Extract the (X, Y) coordinate from the center of the cell holding the provided text.  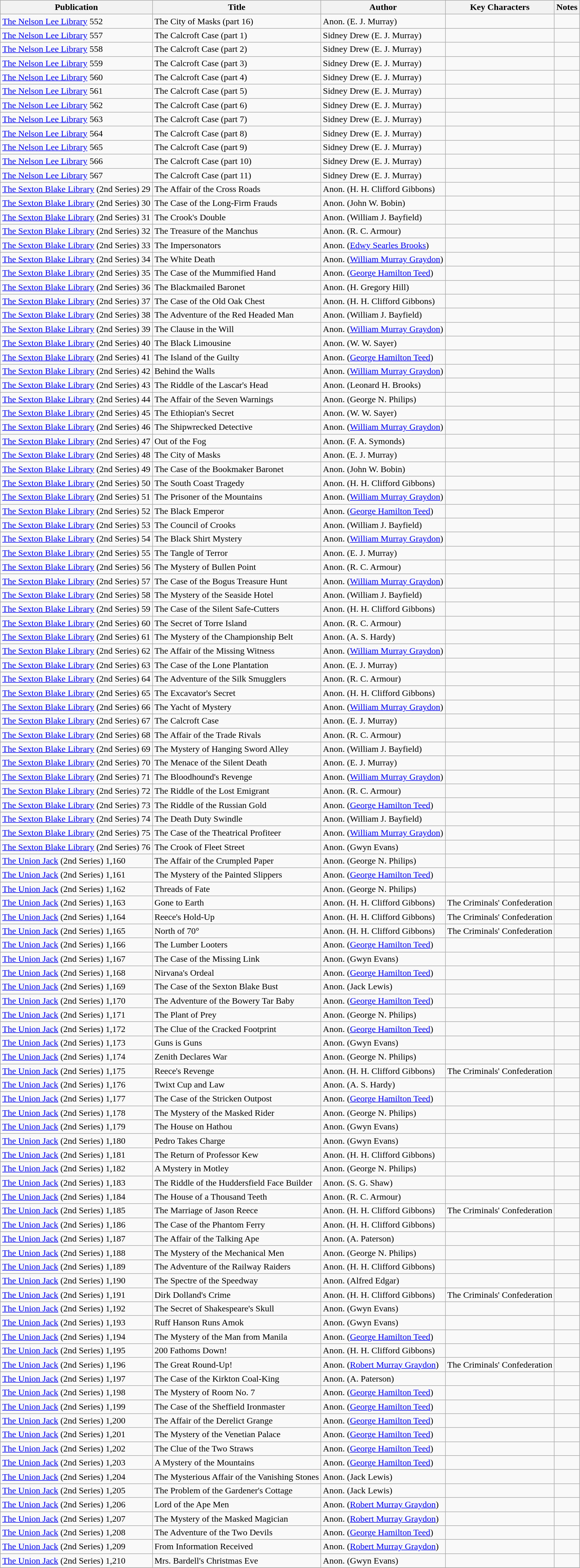
The Mystery of the Championship Belt (236, 637)
The Union Jack (2nd Series) 1,196 (76, 1365)
The Bloodhound's Revenge (236, 777)
Behind the Walls (236, 371)
The Sexton Blake Library (2nd Series) 53 (76, 525)
The Nelson Lee Library 557 (76, 35)
A Mystery in Motley (236, 1169)
The Union Jack (2nd Series) 1,186 (76, 1225)
The Union Jack (2nd Series) 1,198 (76, 1393)
The Sexton Blake Library (2nd Series) 74 (76, 819)
The Mystery of Hanging Sword Alley (236, 749)
The Riddle of the Russian Gold (236, 805)
The Sexton Blake Library (2nd Series) 41 (76, 357)
The Union Jack (2nd Series) 1,170 (76, 1001)
The Sexton Blake Library (2nd Series) 31 (76, 217)
The Affair of the Seven Warnings (236, 399)
The Mystery of Bullen Point (236, 567)
The White Death (236, 259)
The Calcroft Case (part 7) (236, 119)
The Union Jack (2nd Series) 1,180 (76, 1141)
The Affair of the Derelict Grange (236, 1421)
The Nelson Lee Library 560 (76, 77)
Reece's Revenge (236, 1071)
The Union Jack (2nd Series) 1,171 (76, 1015)
The Case of the Sexton Blake Bust (236, 987)
The Council of Crooks (236, 525)
The Union Jack (2nd Series) 1,182 (76, 1169)
The Union Jack (2nd Series) 1,190 (76, 1281)
Pedro Takes Charge (236, 1141)
The Case of the Silent Safe-Cutters (236, 609)
The Sexton Blake Library (2nd Series) 30 (76, 203)
The Mystery of the Venetian Palace (236, 1435)
The Mystery of the Masked Rider (236, 1113)
Notes (567, 7)
The Black Shirt Mystery (236, 539)
The Union Jack (2nd Series) 1,169 (76, 987)
The Sexton Blake Library (2nd Series) 42 (76, 371)
The Union Jack (2nd Series) 1,199 (76, 1407)
The Nelson Lee Library 552 (76, 21)
The Calcroft Case (part 2) (236, 49)
The Union Jack (2nd Series) 1,163 (76, 903)
From Information Received (236, 1547)
The Sexton Blake Library (2nd Series) 40 (76, 343)
The Sexton Blake Library (2nd Series) 39 (76, 329)
The Case of the Sheffield Ironmaster (236, 1407)
The Sexton Blake Library (2nd Series) 55 (76, 553)
The Nelson Lee Library 567 (76, 175)
The Sexton Blake Library (2nd Series) 51 (76, 497)
The Sexton Blake Library (2nd Series) 48 (76, 455)
The Prisoner of the Mountains (236, 497)
The Sexton Blake Library (2nd Series) 45 (76, 413)
The Union Jack (2nd Series) 1,191 (76, 1294)
The Case of the Bookmaker Baronet (236, 469)
Reece's Hold-Up (236, 917)
The Union Jack (2nd Series) 1,194 (76, 1337)
The Sexton Blake Library (2nd Series) 68 (76, 735)
The Menace of the Silent Death (236, 763)
The Tangle of Terror (236, 553)
The Affair of the Missing Witness (236, 651)
Anon. (F. A. Symonds) (383, 441)
The Sexton Blake Library (2nd Series) 59 (76, 609)
The Yacht of Mystery (236, 707)
The Union Jack (2nd Series) 1,164 (76, 917)
The Union Jack (2nd Series) 1,183 (76, 1183)
The Crook of Fleet Street (236, 847)
The Sexton Blake Library (2nd Series) 44 (76, 399)
The Case of the Mummified Hand (236, 273)
The Union Jack (2nd Series) 1,208 (76, 1533)
The Sexton Blake Library (2nd Series) 64 (76, 679)
Nirvana's Ordeal (236, 973)
Zenith Declares War (236, 1057)
The Union Jack (2nd Series) 1,166 (76, 945)
The Mysterious Affair of the Vanishing Stones (236, 1476)
Anon. (S. G. Shaw) (383, 1183)
The Case of the Long-Firm Frauds (236, 203)
Ruff Hanson Runs Amok (236, 1323)
The Union Jack (2nd Series) 1,192 (76, 1309)
The Calcroft Case (part 5) (236, 91)
The Marriage of Jason Reece (236, 1211)
The Case of the Lone Plantation (236, 665)
Dirk Dolland's Crime (236, 1294)
Gone to Earth (236, 903)
The Sexton Blake Library (2nd Series) 67 (76, 721)
The Death Duty Swindle (236, 819)
The Case of the Stricken Outpost (236, 1099)
The Union Jack (2nd Series) 1,168 (76, 973)
The Nelson Lee Library 563 (76, 119)
The Union Jack (2nd Series) 1,181 (76, 1155)
The Union Jack (2nd Series) 1,207 (76, 1519)
The Adventure of the Two Devils (236, 1533)
The Mystery of the Man from Manila (236, 1337)
The Union Jack (2nd Series) 1,160 (76, 861)
The Sexton Blake Library (2nd Series) 71 (76, 777)
The Sexton Blake Library (2nd Series) 61 (76, 637)
The Union Jack (2nd Series) 1,178 (76, 1113)
The Union Jack (2nd Series) 1,202 (76, 1449)
Anon. (H. Gregory Hill) (383, 287)
The Nelson Lee Library 565 (76, 147)
The Sexton Blake Library (2nd Series) 50 (76, 483)
200 Fathoms Down! (236, 1351)
The Mystery of Room No. 7 (236, 1393)
The Return of Professor Kew (236, 1155)
The Union Jack (2nd Series) 1,189 (76, 1267)
The Sexton Blake Library (2nd Series) 47 (76, 441)
The Union Jack (2nd Series) 1,179 (76, 1127)
The City of Masks (236, 455)
The Calcroft Case (part 6) (236, 105)
Guns is Guns (236, 1043)
The Sexton Blake Library (2nd Series) 35 (76, 273)
The Great Round-Up! (236, 1365)
Anon. (Edwy Searles Brooks) (383, 245)
Lord of the Ape Men (236, 1504)
The Union Jack (2nd Series) 1,173 (76, 1043)
The Island of the Guilty (236, 357)
The Union Jack (2nd Series) 1,205 (76, 1490)
The Mystery of the Seaside Hotel (236, 595)
The Sexton Blake Library (2nd Series) 60 (76, 623)
Out of the Fog (236, 441)
The Union Jack (2nd Series) 1,197 (76, 1379)
The Case of the Old Oak Chest (236, 301)
The Union Jack (2nd Series) 1,162 (76, 889)
The Sexton Blake Library (2nd Series) 29 (76, 189)
The Clue of the Cracked Footprint (236, 1029)
The Nelson Lee Library 561 (76, 91)
The Clue of the Two Straws (236, 1449)
The House of a Thousand Teeth (236, 1197)
The Union Jack (2nd Series) 1,209 (76, 1547)
North of 70° (236, 931)
The Mystery of the Masked Magician (236, 1519)
The Sexton Blake Library (2nd Series) 46 (76, 427)
The Black Emperor (236, 511)
The Calcroft Case (236, 721)
The Sexton Blake Library (2nd Series) 65 (76, 693)
The Sexton Blake Library (2nd Series) 43 (76, 385)
Mrs. Bardell's Christmas Eve (236, 1561)
The Union Jack (2nd Series) 1,165 (76, 931)
The Sexton Blake Library (2nd Series) 69 (76, 749)
The Shipwrecked Detective (236, 427)
The Affair of the Crumpled Paper (236, 861)
The Calcroft Case (part 9) (236, 147)
The Nelson Lee Library 562 (76, 105)
The Crook's Double (236, 217)
Anon. (Alfred Edgar) (383, 1281)
The Calcroft Case (part 4) (236, 77)
The City of Masks (part 16) (236, 21)
The Spectre of the Speedway (236, 1281)
The Nelson Lee Library 558 (76, 49)
Anon. (Leonard H. Brooks) (383, 385)
The House on Hathou (236, 1127)
The Sexton Blake Library (2nd Series) 49 (76, 469)
The Nelson Lee Library 564 (76, 133)
The Treasure of the Manchus (236, 231)
The Sexton Blake Library (2nd Series) 62 (76, 651)
The Union Jack (2nd Series) 1,200 (76, 1421)
Author (383, 7)
Threads of Fate (236, 889)
The Sexton Blake Library (2nd Series) 58 (76, 595)
The Sexton Blake Library (2nd Series) 66 (76, 707)
The Sexton Blake Library (2nd Series) 52 (76, 511)
The Case of the Bogus Treasure Hunt (236, 581)
A Mystery of the Mountains (236, 1462)
Publication (76, 7)
The Sexton Blake Library (2nd Series) 76 (76, 847)
The Affair of the Trade Rivals (236, 735)
The Adventure of the Red Headed Man (236, 315)
The Union Jack (2nd Series) 1,174 (76, 1057)
Twixt Cup and Law (236, 1085)
The Sexton Blake Library (2nd Series) 57 (76, 581)
The Sexton Blake Library (2nd Series) 33 (76, 245)
The Union Jack (2nd Series) 1,172 (76, 1029)
The Secret of Torre Island (236, 623)
The Secret of Shakespeare's Skull (236, 1309)
The Union Jack (2nd Series) 1,161 (76, 875)
The Sexton Blake Library (2nd Series) 56 (76, 567)
The Union Jack (2nd Series) 1,210 (76, 1561)
The Lumber Looters (236, 945)
The Adventure of the Railway Raiders (236, 1267)
The Clause in the Will (236, 329)
The Union Jack (2nd Series) 1,187 (76, 1239)
The Union Jack (2nd Series) 1,204 (76, 1476)
Title (236, 7)
The Black Limousine (236, 343)
The Calcroft Case (part 1) (236, 35)
The Union Jack (2nd Series) 1,201 (76, 1435)
The Riddle of the Lost Emigrant (236, 791)
The Blackmailed Baronet (236, 287)
The Problem of the Gardener's Cottage (236, 1490)
The Sexton Blake Library (2nd Series) 32 (76, 231)
The Sexton Blake Library (2nd Series) 63 (76, 665)
The Sexton Blake Library (2nd Series) 73 (76, 805)
The Riddle of the Huddersfield Face Builder (236, 1183)
The Case of the Kirkton Coal-King (236, 1379)
The Calcroft Case (part 11) (236, 175)
The Affair of the Cross Roads (236, 189)
The Sexton Blake Library (2nd Series) 38 (76, 315)
The Sexton Blake Library (2nd Series) 70 (76, 763)
The Excavator's Secret (236, 693)
The Plant of Prey (236, 1015)
The Nelson Lee Library 559 (76, 63)
The Union Jack (2nd Series) 1,167 (76, 959)
The Adventure of the Bowery Tar Baby (236, 1001)
The Union Jack (2nd Series) 1,176 (76, 1085)
The Union Jack (2nd Series) 1,206 (76, 1504)
The Nelson Lee Library 566 (76, 161)
Key Characters (500, 7)
The Sexton Blake Library (2nd Series) 75 (76, 833)
The South Coast Tragedy (236, 483)
The Adventure of the Silk Smugglers (236, 679)
The Case of the Phantom Ferry (236, 1225)
The Mystery of the Mechanical Men (236, 1253)
The Affair of the Talking Ape (236, 1239)
The Union Jack (2nd Series) 1,203 (76, 1462)
The Union Jack (2nd Series) 1,193 (76, 1323)
The Ethiopian's Secret (236, 413)
The Sexton Blake Library (2nd Series) 36 (76, 287)
The Calcroft Case (part 10) (236, 161)
The Case of the Missing Link (236, 959)
The Mystery of the Painted Slippers (236, 875)
The Sexton Blake Library (2nd Series) 72 (76, 791)
The Union Jack (2nd Series) 1,195 (76, 1351)
The Union Jack (2nd Series) 1,188 (76, 1253)
The Riddle of the Lascar's Head (236, 385)
The Calcroft Case (part 8) (236, 133)
The Sexton Blake Library (2nd Series) 54 (76, 539)
The Union Jack (2nd Series) 1,177 (76, 1099)
The Impersonators (236, 245)
The Union Jack (2nd Series) 1,184 (76, 1197)
The Sexton Blake Library (2nd Series) 37 (76, 301)
The Sexton Blake Library (2nd Series) 34 (76, 259)
The Union Jack (2nd Series) 1,185 (76, 1211)
The Calcroft Case (part 3) (236, 63)
The Case of the Theatrical Profiteer (236, 833)
The Union Jack (2nd Series) 1,175 (76, 1071)
